Extract the (X, Y) coordinate from the center of the cell holding the provided text.  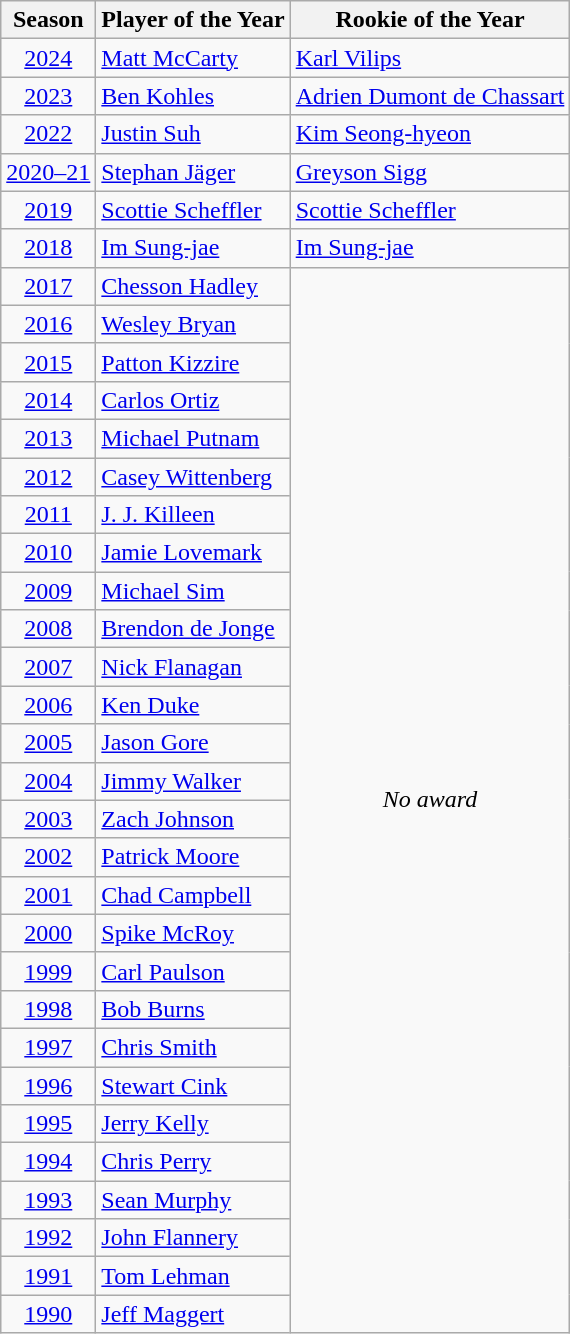
Bob Burns (193, 1009)
2000 (48, 933)
2006 (48, 705)
1995 (48, 1124)
1996 (48, 1085)
Jerry Kelly (193, 1124)
2011 (48, 515)
Player of the Year (193, 20)
Stephan Jäger (193, 172)
2004 (48, 781)
Zach Johnson (193, 819)
2022 (48, 134)
Jeff Maggert (193, 1314)
Chris Perry (193, 1162)
2013 (48, 438)
Casey Wittenberg (193, 477)
Michael Putnam (193, 438)
Greyson Sigg (430, 172)
1997 (48, 1047)
Chad Campbell (193, 895)
Justin Suh (193, 134)
2023 (48, 96)
2024 (48, 58)
Ken Duke (193, 705)
Spike McRoy (193, 933)
Michael Sim (193, 591)
Carl Paulson (193, 971)
2001 (48, 895)
2017 (48, 286)
2015 (48, 362)
2012 (48, 477)
J. J. Killeen (193, 515)
Tom Lehman (193, 1276)
2003 (48, 819)
1990 (48, 1314)
Chesson Hadley (193, 286)
1999 (48, 971)
Rookie of the Year (430, 20)
Matt McCarty (193, 58)
Jamie Lovemark (193, 553)
Season (48, 20)
Adrien Dumont de Chassart (430, 96)
Brendon de Jonge (193, 629)
Jimmy Walker (193, 781)
Stewart Cink (193, 1085)
Chris Smith (193, 1047)
2010 (48, 553)
Patrick Moore (193, 857)
2018 (48, 248)
2019 (48, 210)
1991 (48, 1276)
Jason Gore (193, 743)
Nick Flanagan (193, 667)
2007 (48, 667)
2002 (48, 857)
Ben Kohles (193, 96)
1994 (48, 1162)
2020–21 (48, 172)
2014 (48, 400)
John Flannery (193, 1238)
2005 (48, 743)
Wesley Bryan (193, 324)
Sean Murphy (193, 1200)
Kim Seong-hyeon (430, 134)
Carlos Ortiz (193, 400)
No award (430, 800)
2009 (48, 591)
1992 (48, 1238)
Karl Vilips (430, 58)
1993 (48, 1200)
1998 (48, 1009)
2008 (48, 629)
Patton Kizzire (193, 362)
2016 (48, 324)
